Return the (x, y) coordinate for the center point of the cell that contains the specified text.  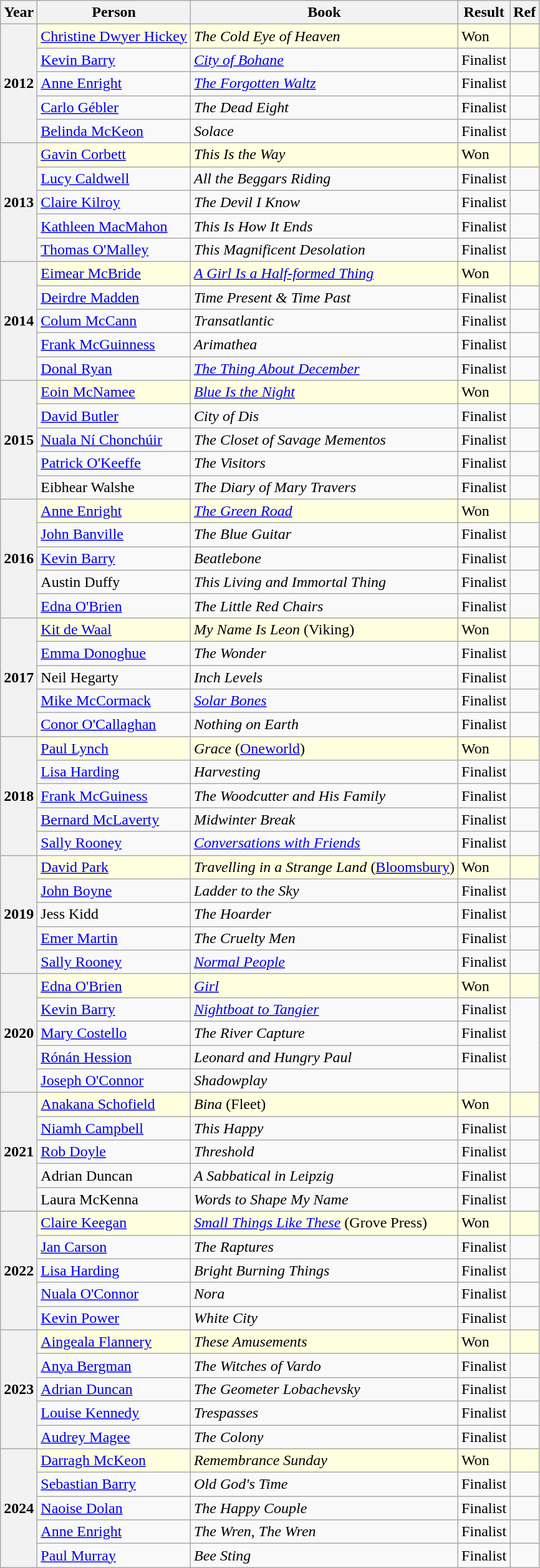
Transatlantic (324, 321)
The Closet of Savage Mementos (324, 440)
2023 (19, 1389)
Paul Lynch (114, 748)
Frank McGuiness (114, 796)
Deirdre Madden (114, 298)
Girl (324, 985)
Niamh Campbell (114, 1128)
Eibhear Walshe (114, 487)
Kathleen MacMahon (114, 226)
Frank McGuinness (114, 345)
2024 (19, 1508)
The Wren, The Wren (324, 1532)
Naoise Dolan (114, 1508)
2022 (19, 1270)
Eoin McNamee (114, 392)
Grace (Oneworld) (324, 748)
Solar Bones (324, 701)
Nuala Ní Chonchúir (114, 440)
The Thing About December (324, 369)
Normal People (324, 962)
Small Things Like These (Grove Press) (324, 1223)
Belinda McKeon (114, 131)
The Green Road (324, 511)
The Woodcutter and His Family (324, 796)
Arimathea (324, 345)
A Sabbatical in Leipzig (324, 1176)
John Boyne (114, 891)
2015 (19, 440)
Patrick O'Keeffe (114, 463)
Conversations with Friends (324, 843)
Donal Ryan (114, 369)
Inch Levels (324, 677)
Time Present & Time Past (324, 298)
Eimear McBride (114, 273)
This Living and Immortal Thing (324, 582)
The Hoarder (324, 914)
My Name Is Leon (Viking) (324, 629)
Kit de Waal (114, 629)
2020 (19, 1033)
The Visitors (324, 463)
Solace (324, 131)
The Happy Couple (324, 1508)
2021 (19, 1152)
Harvesting (324, 772)
Bernard McLaverty (114, 820)
Claire Kilroy (114, 202)
Conor O'Callaghan (114, 725)
2017 (19, 677)
The Colony (324, 1436)
All the Beggars Riding (324, 178)
Emma Donoghue (114, 653)
Blue Is the Night (324, 392)
Result (484, 12)
The Witches of Vardo (324, 1365)
Threshold (324, 1152)
Bright Burning Things (324, 1270)
Sebastian Barry (114, 1484)
The Dead Eight (324, 107)
The Cruelty Men (324, 938)
Nothing on Earth (324, 725)
Gavin Corbett (114, 155)
Aingeala Flannery (114, 1342)
This Is the Way (324, 155)
Colum McCann (114, 321)
Louise Kennedy (114, 1413)
2013 (19, 202)
This Is How It Ends (324, 226)
Audrey Magee (114, 1436)
Carlo Gébler (114, 107)
Laura McKenna (114, 1199)
Ladder to the Sky (324, 891)
Nuala O'Connor (114, 1294)
This Magnificent Desolation (324, 249)
Paul Murray (114, 1556)
Christine Dwyer Hickey (114, 36)
Lucy Caldwell (114, 178)
Rónán Hession (114, 1057)
Mike McCormack (114, 701)
The Devil I Know (324, 202)
2018 (19, 796)
Midwinter Break (324, 820)
Book (324, 12)
2014 (19, 321)
Anakana Schofield (114, 1105)
Ref (525, 12)
John Banville (114, 535)
The Wonder (324, 653)
White City (324, 1318)
Words to Shape My Name (324, 1199)
The Forgotten Waltz (324, 84)
Neil Hegarty (114, 677)
Nightboat to Tangier (324, 1009)
2016 (19, 558)
Anya Bergman (114, 1365)
Shadowplay (324, 1081)
Trespasses (324, 1413)
Jan Carson (114, 1247)
The Cold Eye of Heaven (324, 36)
Kevin Power (114, 1318)
City of Dis (324, 416)
Travelling in a Strange Land (Bloomsbury) (324, 867)
Old God's Time (324, 1484)
The Diary of Mary Travers (324, 487)
Jess Kidd (114, 914)
City of Bohane (324, 60)
2012 (19, 84)
Person (114, 12)
Thomas O'Malley (114, 249)
Austin Duffy (114, 582)
The Geometer Lobachevsky (324, 1389)
2019 (19, 914)
Claire Keegan (114, 1223)
Leonard and Hungry Paul (324, 1057)
Darragh McKeon (114, 1461)
Rob Doyle (114, 1152)
These Amusements (324, 1342)
Joseph O'Connor (114, 1081)
Year (19, 12)
This Happy (324, 1128)
Nora (324, 1294)
The Raptures (324, 1247)
Mary Costello (114, 1033)
The Little Red Chairs (324, 606)
The Blue Guitar (324, 535)
David Park (114, 867)
The River Capture (324, 1033)
Beatlebone (324, 558)
A Girl Is a Half-formed Thing (324, 273)
Bee Sting (324, 1556)
Remembrance Sunday (324, 1461)
David Butler (114, 416)
Emer Martin (114, 938)
Bina (Fleet) (324, 1105)
